Pinpoint the cell where the given text exists, returning its [x, y] midpoint coordinate. 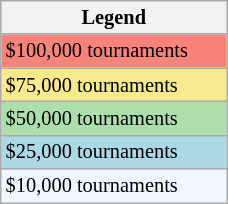
Legend [114, 17]
$50,000 tournaments [114, 118]
$10,000 tournaments [114, 186]
$25,000 tournaments [114, 152]
$100,000 tournaments [114, 51]
$75,000 tournaments [114, 85]
